Detect which cell encompasses the target text, then output its [X, Y] center coordinate. 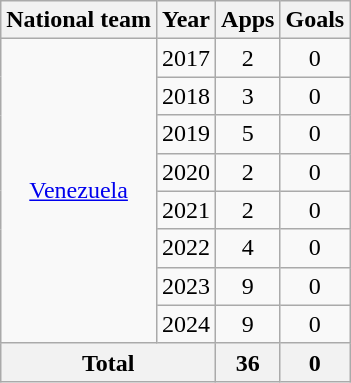
Total [108, 362]
2021 [186, 210]
Goals [315, 20]
2022 [186, 248]
National team [79, 20]
3 [248, 96]
4 [248, 248]
2024 [186, 324]
Year [186, 20]
5 [248, 134]
2023 [186, 286]
2017 [186, 58]
36 [248, 362]
Apps [248, 20]
2019 [186, 134]
Venezuela [79, 191]
2020 [186, 172]
2018 [186, 96]
